From the cell containing the given text, extract its center point as (x, y) coordinate. 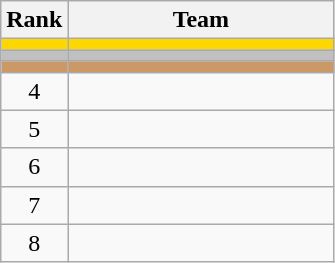
Rank (34, 20)
5 (34, 129)
6 (34, 167)
8 (34, 243)
Team (201, 20)
4 (34, 91)
7 (34, 205)
